Locate the cell with the specified text and output its [x, y] center coordinate. 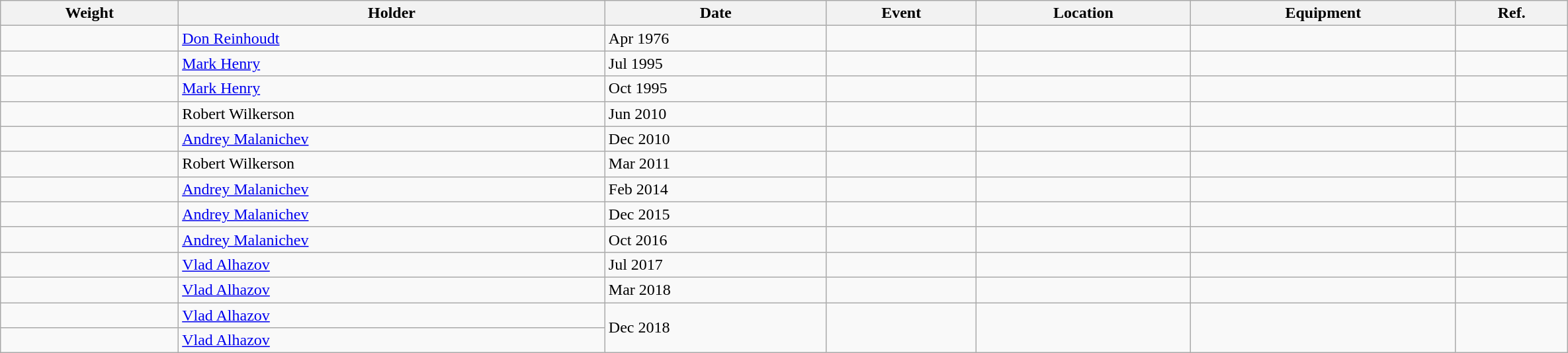
Mar 2011 [716, 164]
Event [901, 13]
Jul 2017 [716, 264]
Ref. [1511, 13]
Don Reinhoudt [392, 38]
Mar 2018 [716, 290]
Apr 1976 [716, 38]
Location [1083, 13]
Dec 2015 [716, 214]
Dec 2010 [716, 139]
Feb 2014 [716, 189]
Equipment [1323, 13]
Holder [392, 13]
Dec 2018 [716, 328]
Weight [90, 13]
Oct 2016 [716, 239]
Date [716, 13]
Oct 1995 [716, 89]
Jul 1995 [716, 63]
Jun 2010 [716, 114]
